Output the (X, Y) coordinate of the center of the cell containing the given text.  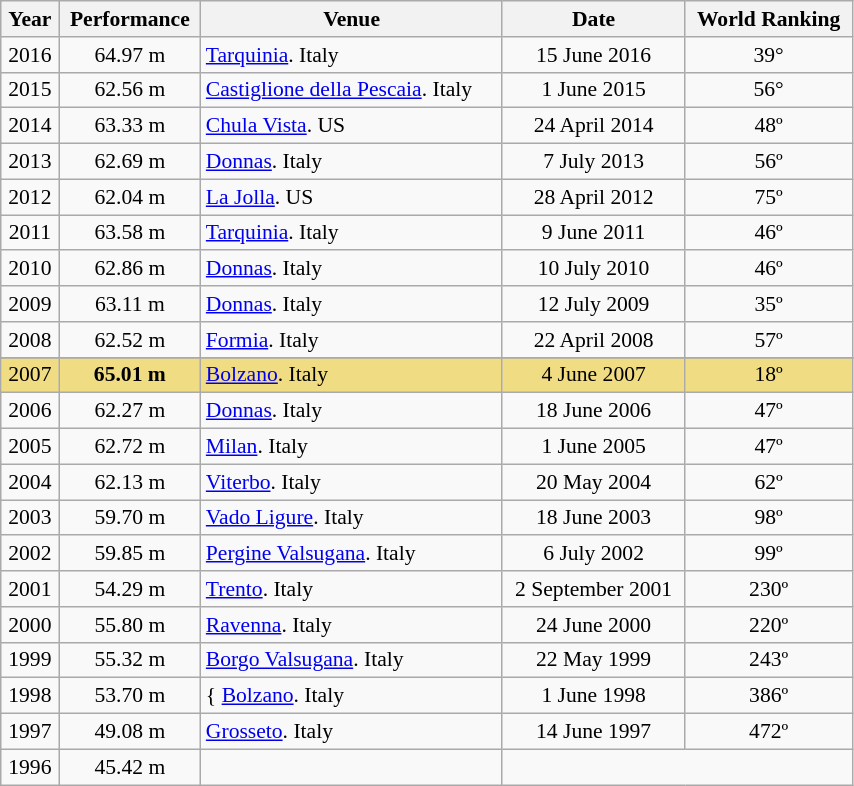
Chula Vista. US (352, 126)
2002 (30, 554)
2003 (30, 518)
62.86 m (130, 269)
243º (769, 660)
2013 (30, 162)
4 June 2007 (593, 375)
14 June 1997 (593, 732)
2008 (30, 340)
1996 (30, 767)
2015 (30, 90)
55.80 m (130, 625)
Castiglione della Pescaia. Italy (352, 90)
2010 (30, 269)
49.08 m (130, 732)
2005 (30, 447)
62.13 m (130, 482)
Venue (352, 19)
63.33 m (130, 126)
Viterbo. Italy (352, 482)
62.27 m (130, 411)
Performance (130, 19)
Year (30, 19)
2000 (30, 625)
6 July 2002 (593, 554)
World Ranking (769, 19)
64.97 m (130, 55)
62.52 m (130, 340)
62.72 m (130, 447)
45.42 m (130, 767)
Grosseto. Italy (352, 732)
56° (769, 90)
65.01 m (130, 375)
98º (769, 518)
54.29 m (130, 589)
59.85 m (130, 554)
Borgo Valsugana. Italy (352, 660)
Trento. Italy (352, 589)
2 September 2001 (593, 589)
63.11 m (130, 304)
59.70 m (130, 518)
62º (769, 482)
48º (769, 126)
2011 (30, 233)
62.04 m (130, 197)
472º (769, 732)
99º (769, 554)
15 June 2016 (593, 55)
62.69 m (130, 162)
2004 (30, 482)
20 May 2004 (593, 482)
22 April 2008 (593, 340)
Date (593, 19)
2001 (30, 589)
Bolzano. Italy (352, 375)
18º (769, 375)
1 June 2005 (593, 447)
{ Bolzano. Italy (352, 696)
55.32 m (130, 660)
1 June 2015 (593, 90)
53.70 m (130, 696)
24 April 2014 (593, 126)
10 July 2010 (593, 269)
2016 (30, 55)
2014 (30, 126)
9 June 2011 (593, 233)
Formia. Italy (352, 340)
La Jolla. US (352, 197)
75º (769, 197)
24 June 2000 (593, 625)
2009 (30, 304)
1998 (30, 696)
18 June 2006 (593, 411)
386º (769, 696)
56º (769, 162)
Pergine Valsugana. Italy (352, 554)
63.58 m (130, 233)
2012 (30, 197)
1997 (30, 732)
Milan. Italy (352, 447)
2007 (30, 375)
12 July 2009 (593, 304)
Vado Ligure. Italy (352, 518)
57º (769, 340)
39° (769, 55)
1999 (30, 660)
35º (769, 304)
230º (769, 589)
220º (769, 625)
62.56 m (130, 90)
28 April 2012 (593, 197)
22 May 1999 (593, 660)
2006 (30, 411)
18 June 2003 (593, 518)
Ravenna. Italy (352, 625)
7 July 2013 (593, 162)
1 June 1998 (593, 696)
